Extract the (X, Y) coordinate from the center of the cell holding the provided text.  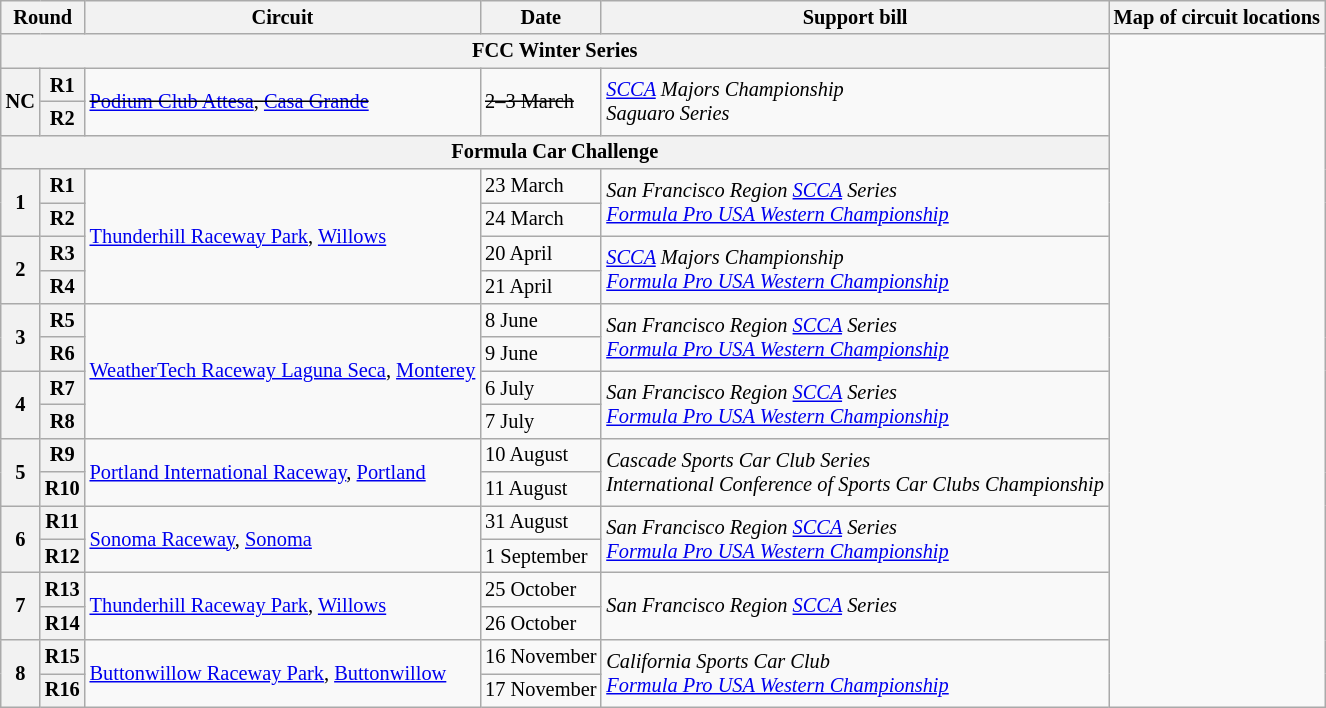
7 (20, 606)
FCC Winter Series (555, 51)
9 June (540, 354)
6 July (540, 388)
R8 (62, 421)
Sonoma Raceway, Sonoma (283, 538)
2 (20, 270)
Formula Car Challenge (555, 152)
Cascade Sports Car Club SeriesInternational Conference of Sports Car Clubs Championship (854, 472)
25 October (540, 589)
16 November (540, 657)
1 (20, 202)
SCCA Majors ChampionshipFormula Pro USA Western Championship (854, 270)
Support bill (854, 17)
Buttonwillow Raceway Park, Buttonwillow (283, 674)
R4 (62, 287)
R12 (62, 556)
R15 (62, 657)
R10 (62, 489)
20 April (540, 253)
Circuit (283, 17)
R6 (62, 354)
2–3 March (540, 102)
23 March (540, 186)
R14 (62, 623)
R3 (62, 253)
Date (540, 17)
26 October (540, 623)
8 June (540, 320)
17 November (540, 690)
Round (43, 17)
R16 (62, 690)
4 (20, 404)
Map of circuit locations (1217, 17)
21 April (540, 287)
24 March (540, 219)
5 (20, 472)
R13 (62, 589)
11 August (540, 489)
Portland International Raceway, Portland (283, 472)
NC (20, 102)
San Francisco Region SCCA Series (854, 606)
Podium Club Attesa, Casa Grande (283, 102)
10 August (540, 455)
California Sports Car ClubFormula Pro USA Western Championship (854, 674)
R7 (62, 388)
WeatherTech Raceway Laguna Seca, Monterey (283, 370)
7 July (540, 421)
6 (20, 538)
1 September (540, 556)
R11 (62, 522)
R9 (62, 455)
3 (20, 336)
31 August (540, 522)
R5 (62, 320)
SCCA Majors ChampionshipSaguaro Series (854, 102)
8 (20, 674)
